Pinpoint the cell where the given text exists, returning its [X, Y] midpoint coordinate. 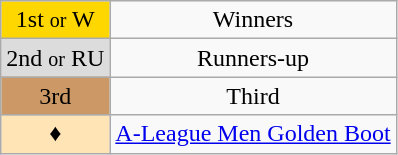
♦ [56, 134]
A-League Men Golden Boot [253, 134]
Winners [253, 20]
3rd [56, 96]
Third [253, 96]
2nd or RU [56, 58]
1st or W [56, 20]
Runners-up [253, 58]
